From the cell containing the given text, extract its center point as (x, y) coordinate. 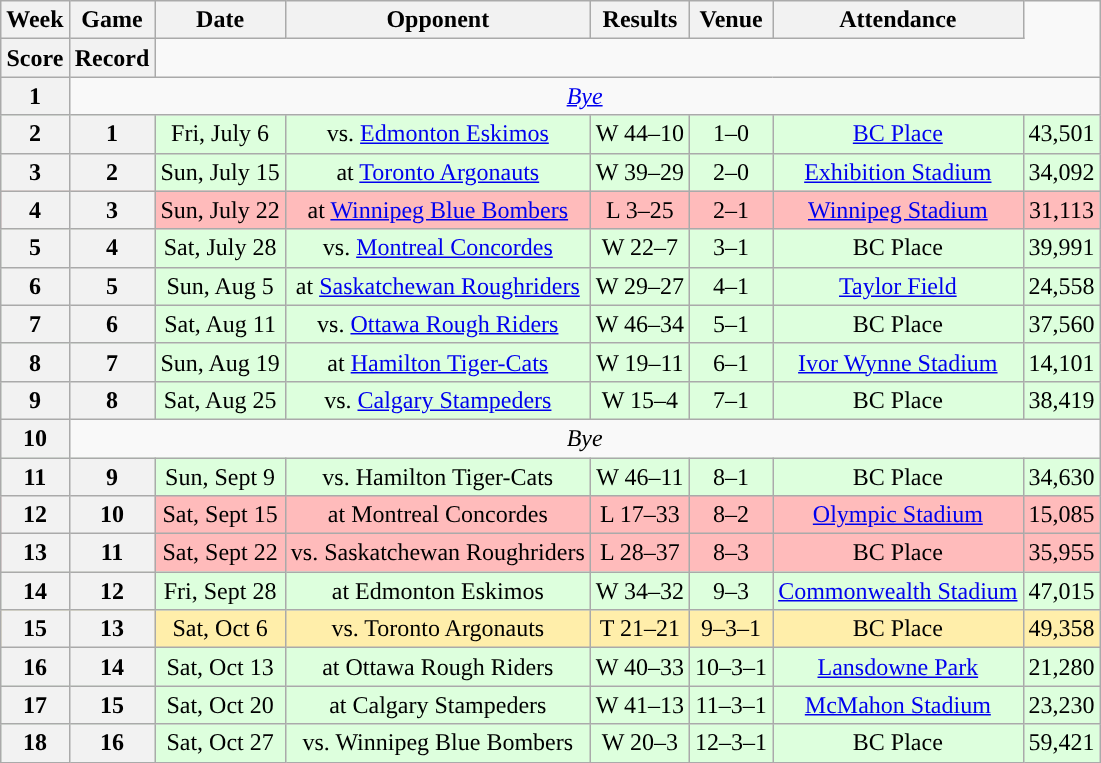
47,015 (1062, 591)
Game (112, 20)
Taylor Field (898, 286)
McMahon Stadium (898, 705)
Lansdowne Park (898, 667)
Sun, July 15 (220, 172)
43,501 (1062, 134)
Fri, Sept 28 (220, 591)
9–3–1 (732, 629)
W 41–13 (640, 705)
Results (640, 20)
Sun, Aug 19 (220, 362)
18 (35, 743)
Sun, July 22 (220, 210)
Week (35, 20)
W 46–11 (640, 477)
4–1 (732, 286)
8–1 (732, 477)
vs. Ottawa Rough Riders (438, 324)
W 20–3 (640, 743)
39,991 (1062, 248)
Olympic Stadium (898, 515)
W 15–4 (640, 400)
38,419 (1062, 400)
at Winnipeg Blue Bombers (438, 210)
Sat, Aug 25 (220, 400)
at Montreal Concordes (438, 515)
Sat, Sept 22 (220, 553)
8–2 (732, 515)
Sun, Sept 9 (220, 477)
T 21–21 (640, 629)
Sat, Oct 13 (220, 667)
at Ottawa Rough Riders (438, 667)
31,113 (1062, 210)
12–3–1 (732, 743)
W 34–32 (640, 591)
49,358 (1062, 629)
6–1 (732, 362)
Sat, July 28 (220, 248)
Venue (732, 20)
vs. Winnipeg Blue Bombers (438, 743)
14,101 (1062, 362)
37,560 (1062, 324)
8–3 (732, 553)
at Calgary Stampeders (438, 705)
L 3–25 (640, 210)
W 39–29 (640, 172)
vs. Saskatchewan Roughriders (438, 553)
Sun, Aug 5 (220, 286)
vs. Edmonton Eskimos (438, 134)
W 29–27 (640, 286)
Ivor Wynne Stadium (898, 362)
10–3–1 (732, 667)
1–0 (732, 134)
vs. Toronto Argonauts (438, 629)
at Saskatchewan Roughriders (438, 286)
9–3 (732, 591)
vs. Montreal Concordes (438, 248)
L 28–37 (640, 553)
15,085 (1062, 515)
59,421 (1062, 743)
W 40–33 (640, 667)
35,955 (1062, 553)
Sat, Oct 6 (220, 629)
W 19–11 (640, 362)
34,092 (1062, 172)
vs. Calgary Stampeders (438, 400)
34,630 (1062, 477)
W 44–10 (640, 134)
23,230 (1062, 705)
5–1 (732, 324)
Record (112, 58)
vs. Hamilton Tiger-Cats (438, 477)
17 (35, 705)
Fri, July 6 (220, 134)
Sat, Aug 11 (220, 324)
24,558 (1062, 286)
at Edmonton Eskimos (438, 591)
2–1 (732, 210)
Sat, Sept 15 (220, 515)
Date (220, 20)
W 46–34 (640, 324)
at Toronto Argonauts (438, 172)
Winnipeg Stadium (898, 210)
7–1 (732, 400)
3–1 (732, 248)
at Hamilton Tiger-Cats (438, 362)
Attendance (898, 20)
21,280 (1062, 667)
Opponent (438, 20)
2–0 (732, 172)
Sat, Oct 27 (220, 743)
Score (35, 58)
Exhibition Stadium (898, 172)
L 17–33 (640, 515)
Sat, Oct 20 (220, 705)
W 22–7 (640, 248)
Commonwealth Stadium (898, 591)
11–3–1 (732, 705)
